Locate the cell with the specified text and output its (x, y) center coordinate. 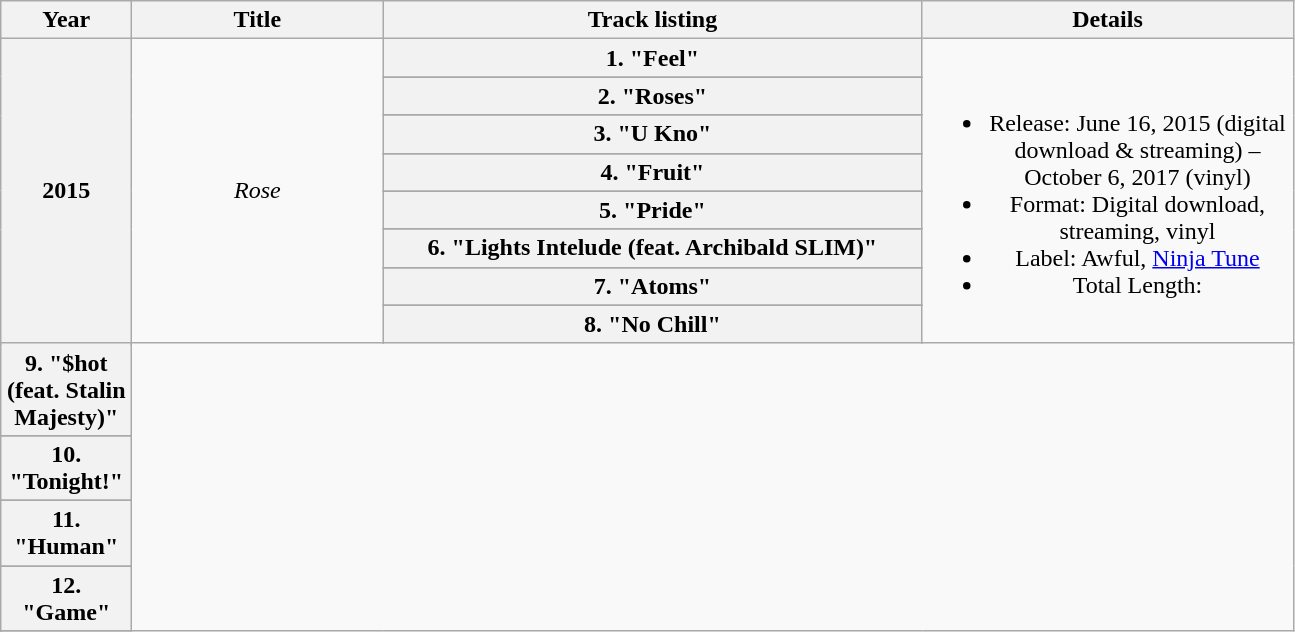
Rose (258, 191)
4. "Fruit" (652, 172)
12. "Game" (66, 598)
Year (66, 20)
5. "Pride" (652, 210)
Title (258, 20)
10. "Tonight!" (66, 468)
Track listing (652, 20)
7. "Atoms" (652, 286)
8. "No Chill" (652, 324)
9. "$hot (feat. Stalin Majesty)" (66, 389)
11. "Human" (66, 532)
6. "Lights Intelude (feat. Archibald SLIM)" (652, 248)
Details (1108, 20)
2015 (66, 191)
1. "Feel" (652, 58)
3. "U Kno" (652, 134)
2. "Roses" (652, 96)
